Determine the (x, y) coordinate at the center of the cell enclosing the given text.  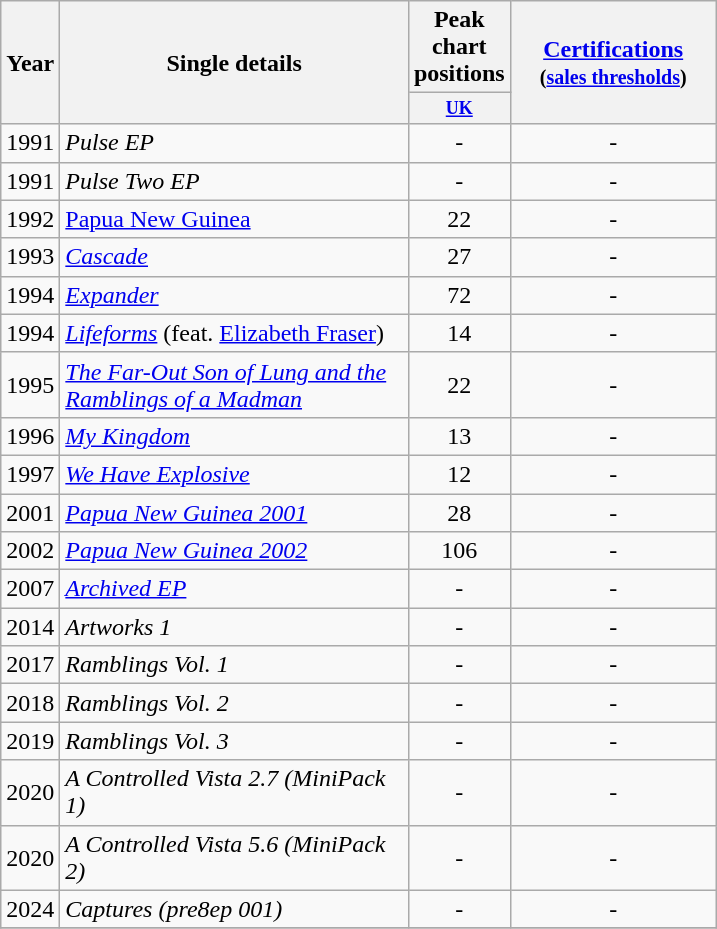
Papua New Guinea 2002 (234, 551)
Single details (234, 62)
Peak chart positions (459, 47)
Ramblings Vol. 3 (234, 741)
Lifeforms (feat. Elizabeth Fraser) (234, 333)
Ramblings Vol. 2 (234, 703)
A Controlled Vista 5.6 (MiniPack 2) (234, 858)
28 (459, 513)
2002 (30, 551)
We Have Explosive (234, 474)
Cascade (234, 257)
2007 (30, 589)
14 (459, 333)
2001 (30, 513)
Certifications(sales thresholds) (613, 62)
A Controlled Vista 2.7 (MiniPack 1) (234, 792)
Expander (234, 295)
1997 (30, 474)
12 (459, 474)
1992 (30, 219)
2018 (30, 703)
1993 (30, 257)
Ramblings Vol. 1 (234, 665)
2017 (30, 665)
2019 (30, 741)
106 (459, 551)
2024 (30, 909)
27 (459, 257)
72 (459, 295)
UK (459, 108)
Pulse EP (234, 143)
Papua New Guinea 2001 (234, 513)
1996 (30, 436)
Pulse Two EP (234, 181)
Captures (pre8ep 001) (234, 909)
Year (30, 62)
Artworks 1 (234, 627)
The Far-Out Son of Lung and the Ramblings of a Madman (234, 384)
13 (459, 436)
2014 (30, 627)
My Kingdom (234, 436)
Archived EP (234, 589)
1995 (30, 384)
Papua New Guinea (234, 219)
